Locate the cell with the specified text and output its [x, y] center coordinate. 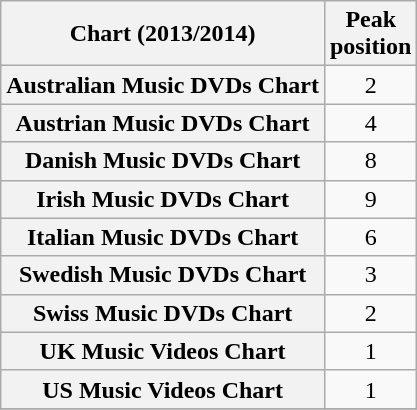
Swedish Music DVDs Chart [163, 275]
4 [370, 123]
Peakposition [370, 34]
3 [370, 275]
US Music Videos Chart [163, 389]
Swiss Music DVDs Chart [163, 313]
Chart (2013/2014) [163, 34]
6 [370, 237]
Irish Music DVDs Chart [163, 199]
8 [370, 161]
9 [370, 199]
Danish Music DVDs Chart [163, 161]
Austrian Music DVDs Chart [163, 123]
UK Music Videos Chart [163, 351]
Australian Music DVDs Chart [163, 85]
Italian Music DVDs Chart [163, 237]
